Locate the cell with the specified text and output its (x, y) center coordinate. 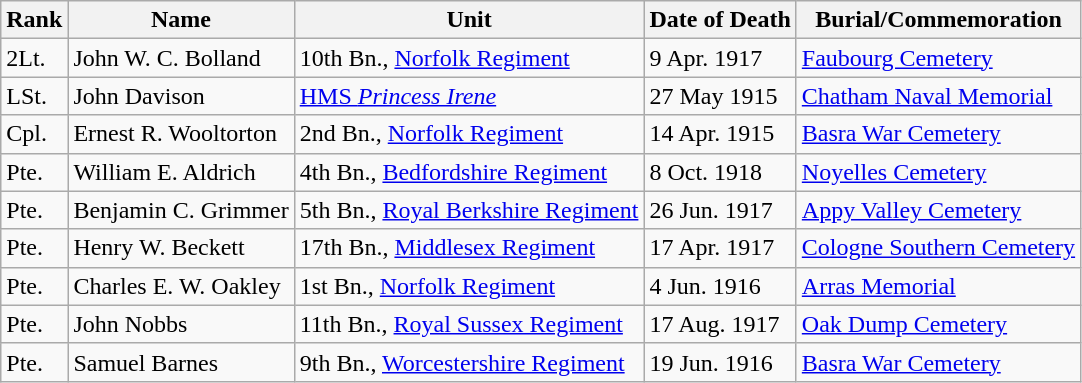
John W. C. Bolland (181, 58)
17 Apr. 1917 (720, 248)
11th Bn., Royal Sussex Regiment (469, 324)
5th Bn., Royal Berkshire Regiment (469, 210)
William E. Aldrich (181, 172)
1st Bn., Norfolk Regiment (469, 286)
2Lt. (34, 58)
Burial/Commemoration (938, 20)
Chatham Naval Memorial (938, 96)
19 Jun. 1916 (720, 362)
Appy Valley Cemetery (938, 210)
27 May 1915 (720, 96)
Noyelles Cemetery (938, 172)
Name (181, 20)
Date of Death (720, 20)
9 Apr. 1917 (720, 58)
Samuel Barnes (181, 362)
Rank (34, 20)
Henry W. Beckett (181, 248)
26 Jun. 1917 (720, 210)
Benjamin C. Grimmer (181, 210)
Faubourg Cemetery (938, 58)
14 Apr. 1915 (720, 134)
17th Bn., Middlesex Regiment (469, 248)
Arras Memorial (938, 286)
HMS Princess Irene (469, 96)
John Nobbs (181, 324)
17 Aug. 1917 (720, 324)
8 Oct. 1918 (720, 172)
2nd Bn., Norfolk Regiment (469, 134)
Cpl. (34, 134)
4 Jun. 1916 (720, 286)
9th Bn., Worcestershire Regiment (469, 362)
Oak Dump Cemetery (938, 324)
Ernest R. Wooltorton (181, 134)
4th Bn., Bedfordshire Regiment (469, 172)
LSt. (34, 96)
John Davison (181, 96)
Charles E. W. Oakley (181, 286)
Unit (469, 20)
Cologne Southern Cemetery (938, 248)
10th Bn., Norfolk Regiment (469, 58)
